Locate the cell with the specified text and output its [x, y] center coordinate. 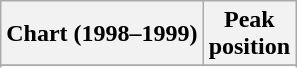
Chart (1998–1999) [102, 34]
Peakposition [249, 34]
